Scan for the cell matching the given text and deliver its (X, Y) coordinate at center. 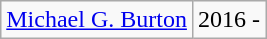
2016 - (228, 20)
Michael G. Burton (97, 20)
